Provide the (x, y) coordinate of the cell's center where the given text is located.  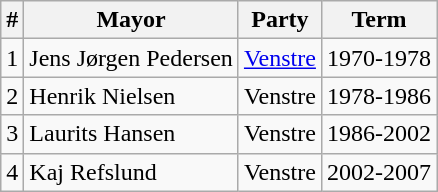
1978-1986 (378, 96)
1986-2002 (378, 134)
Mayor (132, 20)
Term (378, 20)
2002-2007 (378, 172)
2 (12, 96)
Henrik Nielsen (132, 96)
# (12, 20)
Jens Jørgen Pedersen (132, 58)
4 (12, 172)
1 (12, 58)
1970-1978 (378, 58)
3 (12, 134)
Laurits Hansen (132, 134)
Kaj Refslund (132, 172)
Party (280, 20)
